Pinpoint the cell where the given text exists, returning its [X, Y] midpoint coordinate. 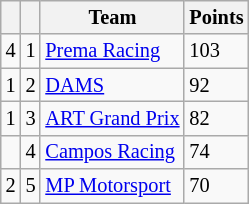
ART Grand Prix [112, 118]
70 [216, 186]
3 [31, 118]
82 [216, 118]
Points [216, 17]
MP Motorsport [112, 186]
Campos Racing [112, 152]
5 [31, 186]
74 [216, 152]
Prema Racing [112, 51]
92 [216, 85]
103 [216, 51]
Team [112, 17]
DAMS [112, 85]
